Search for the cell housing the specified text and yield its (x, y) center coordinate. 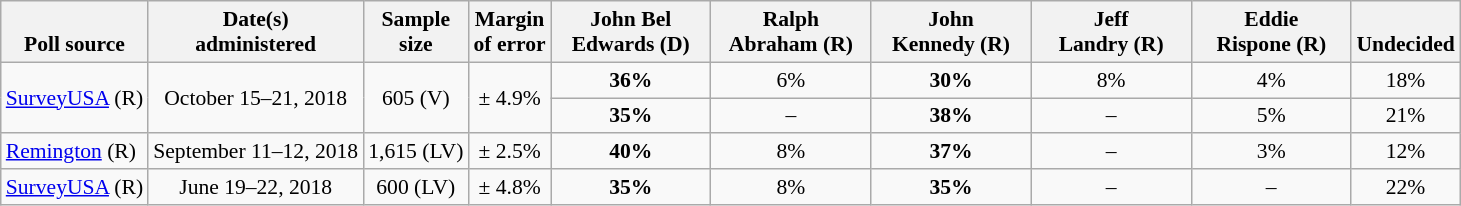
36% (631, 80)
605 (V) (416, 98)
Remington (R) (74, 152)
18% (1405, 80)
RalphAbraham (R) (791, 32)
± 4.8% (509, 187)
Date(s)administered (256, 32)
40% (631, 152)
Marginof error (509, 32)
38% (951, 116)
21% (1405, 116)
John BelEdwards (D) (631, 32)
± 2.5% (509, 152)
Samplesize (416, 32)
Poll source (74, 32)
EddieRispone (R) (1271, 32)
JeffLandry (R) (1111, 32)
4% (1271, 80)
6% (791, 80)
± 4.9% (509, 98)
September 11–12, 2018 (256, 152)
JohnKennedy (R) (951, 32)
600 (LV) (416, 187)
June 19–22, 2018 (256, 187)
5% (1271, 116)
1,615 (LV) (416, 152)
Undecided (1405, 32)
30% (951, 80)
12% (1405, 152)
22% (1405, 187)
3% (1271, 152)
37% (951, 152)
October 15–21, 2018 (256, 98)
